Pinpoint the cell where the given text exists, returning its [x, y] midpoint coordinate. 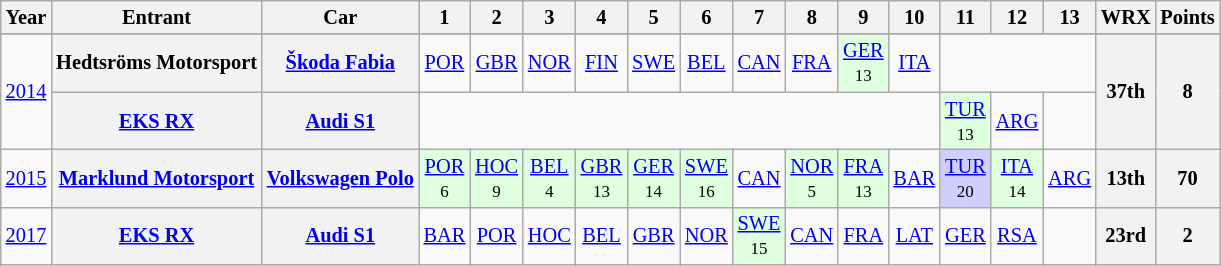
GER [965, 236]
FIN [602, 63]
GBR13 [602, 178]
WRX [1126, 17]
7 [760, 17]
2017 [26, 236]
23rd [1126, 236]
ITA14 [1018, 178]
Points [1187, 17]
Volkswagen Polo [340, 178]
GER14 [654, 178]
SWE [654, 63]
Škoda Fabia [340, 63]
FRA13 [863, 178]
13 [1070, 17]
11 [965, 17]
1 [445, 17]
4 [602, 17]
GER13 [863, 63]
Hedtsröms Motorsport [156, 63]
BEL4 [550, 178]
Entrant [156, 17]
Car [340, 17]
13th [1126, 178]
HOC9 [496, 178]
10 [915, 17]
5 [654, 17]
12 [1018, 17]
Marklund Motorsport [156, 178]
HOC [550, 236]
6 [706, 17]
70 [1187, 178]
37th [1126, 92]
2015 [26, 178]
POR6 [445, 178]
9 [863, 17]
2014 [26, 92]
SWE15 [760, 236]
NOR5 [812, 178]
TUR13 [965, 121]
TUR20 [965, 178]
Year [26, 17]
LAT [915, 236]
3 [550, 17]
RSA [1018, 236]
ITA [915, 63]
SWE16 [706, 178]
